For the text-containing cell, return its midpoint in (X, Y) coordinate format. 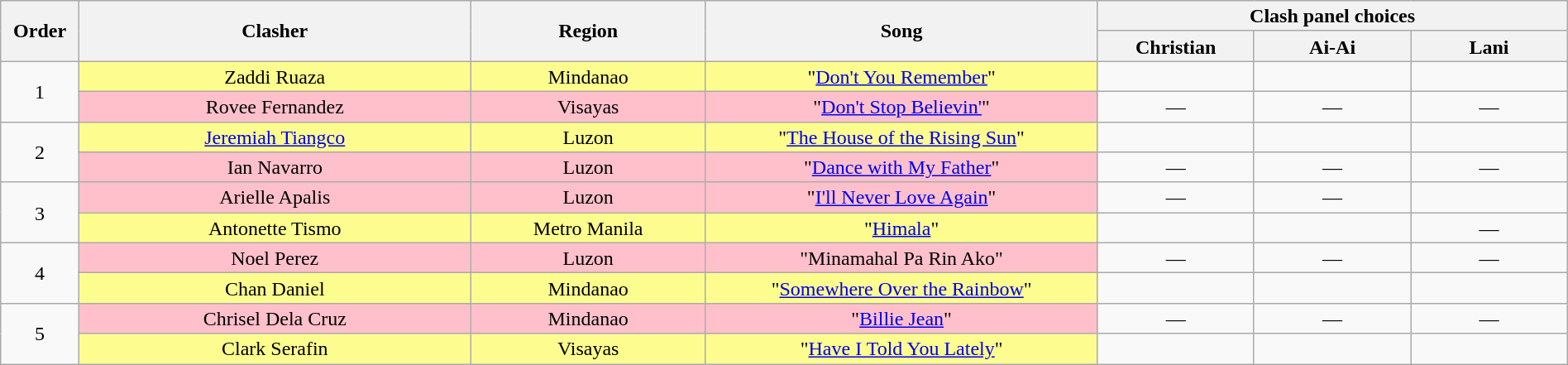
"Himala" (901, 228)
Order (40, 31)
"I'll Never Love Again" (901, 197)
"Don't Stop Believin'" (901, 106)
Song (901, 31)
"Don't You Remember" (901, 76)
"The House of the Rising Sun" (901, 137)
Region (588, 31)
"Minamahal Pa Rin Ako" (901, 258)
Chan Daniel (275, 288)
Clasher (275, 31)
Metro Manila (588, 228)
Chrisel Dela Cruz (275, 318)
"Have I Told You Lately" (901, 349)
4 (40, 273)
Ian Navarro (275, 167)
Zaddi Ruaza (275, 76)
2 (40, 152)
3 (40, 212)
Noel Perez (275, 258)
"Somewhere Over the Rainbow" (901, 288)
Clark Serafin (275, 349)
Jeremiah Tiangco (275, 137)
Lani (1489, 46)
Christian (1176, 46)
Antonette Tismo (275, 228)
Rovee Fernandez (275, 106)
1 (40, 91)
"Billie Jean" (901, 318)
"Dance with My Father" (901, 167)
5 (40, 333)
Ai-Ai (1331, 46)
Arielle Apalis (275, 197)
Clash panel choices (1332, 17)
